Detect which cell encompasses the target text, then output its [X, Y] center coordinate. 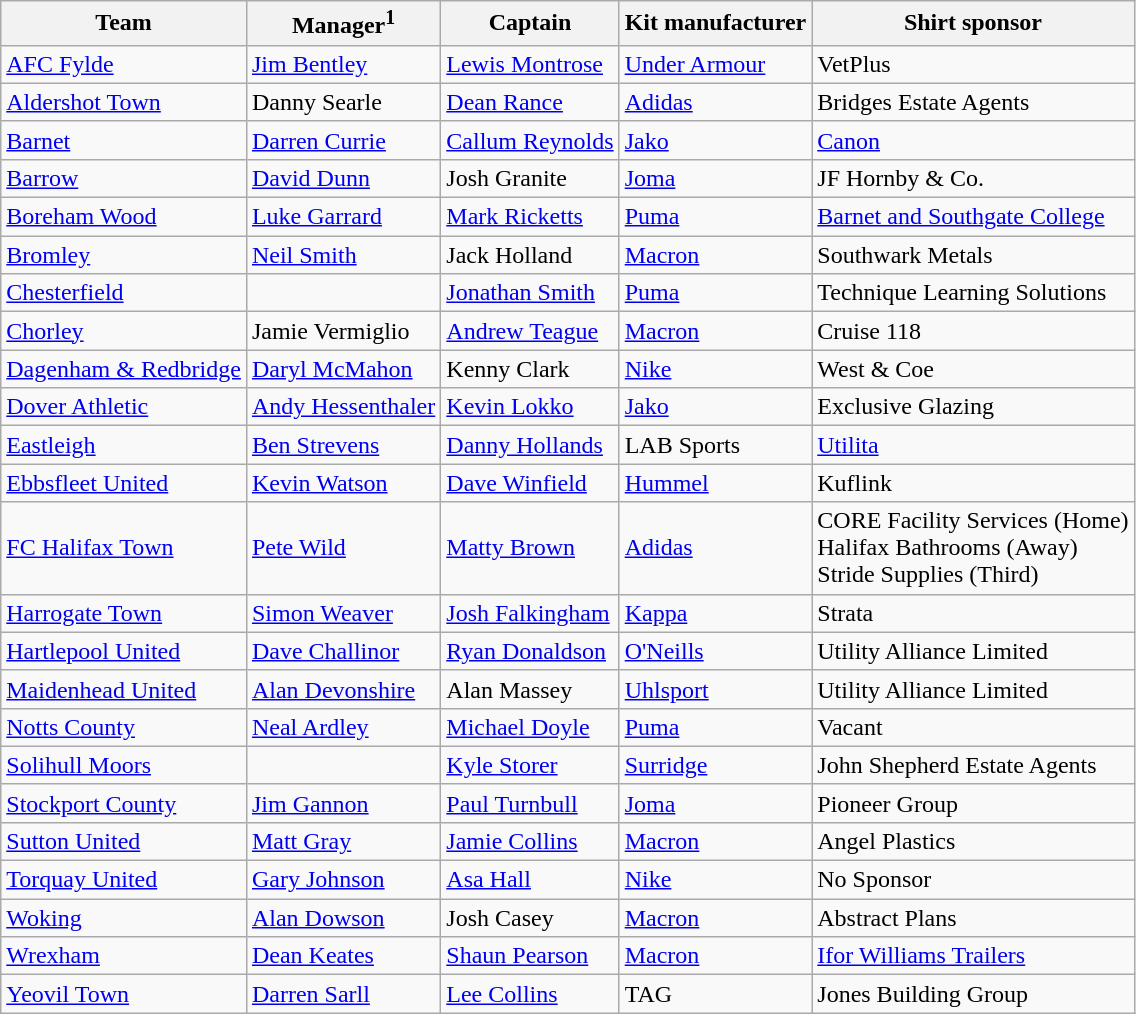
Barnet [124, 140]
Yeovil Town [124, 994]
Chorley [124, 331]
Alan Massey [530, 689]
Barnet and Southgate College [973, 217]
Canon [973, 140]
Barrow [124, 178]
Eastleigh [124, 445]
Kevin Watson [343, 483]
Harrogate Town [124, 613]
Asa Hall [530, 880]
Bridges Estate Agents [973, 102]
Jim Bentley [343, 64]
Ebbsfleet United [124, 483]
CORE Facility Services (Home) Halifax Bathrooms (Away) Stride Supplies (Third) [973, 548]
Jim Gannon [343, 803]
O'Neills [716, 651]
AFC Fylde [124, 64]
Kevin Lokko [530, 407]
Manager1 [343, 24]
Woking [124, 918]
FC Halifax Town [124, 548]
Southwark Metals [973, 255]
Notts County [124, 727]
Jonathan Smith [530, 293]
Kuflink [973, 483]
Utilita [973, 445]
Matty Brown [530, 548]
Wrexham [124, 956]
Shirt sponsor [973, 24]
No Sponsor [973, 880]
Darren Currie [343, 140]
Shaun Pearson [530, 956]
Kit manufacturer [716, 24]
Jones Building Group [973, 994]
Captain [530, 24]
Torquay United [124, 880]
Dave Winfield [530, 483]
Kappa [716, 613]
Stockport County [124, 803]
Luke Garrard [343, 217]
Gary Johnson [343, 880]
John Shepherd Estate Agents [973, 765]
Cruise 118 [973, 331]
Ryan Donaldson [530, 651]
Aldershot Town [124, 102]
Vacant [973, 727]
Lee Collins [530, 994]
Lewis Montrose [530, 64]
Maidenhead United [124, 689]
Kenny Clark [530, 369]
Under Armour [716, 64]
Angel Plastics [973, 841]
Jack Holland [530, 255]
Surridge [716, 765]
Dave Challinor [343, 651]
Michael Doyle [530, 727]
LAB Sports [716, 445]
Dover Athletic [124, 407]
Danny Hollands [530, 445]
Josh Granite [530, 178]
Exclusive Glazing [973, 407]
Jamie Collins [530, 841]
Jamie Vermiglio [343, 331]
Bromley [124, 255]
Josh Casey [530, 918]
JF Hornby & Co. [973, 178]
Andy Hessenthaler [343, 407]
Boreham Wood [124, 217]
Simon Weaver [343, 613]
Andrew Teague [530, 331]
Pioneer Group [973, 803]
Abstract Plans [973, 918]
Callum Reynolds [530, 140]
David Dunn [343, 178]
Daryl McMahon [343, 369]
Sutton United [124, 841]
Darren Sarll [343, 994]
Ifor Williams Trailers [973, 956]
Technique Learning Solutions [973, 293]
Dagenham & Redbridge [124, 369]
Chesterfield [124, 293]
Uhlsport [716, 689]
Alan Devonshire [343, 689]
Matt Gray [343, 841]
Neal Ardley [343, 727]
Josh Falkingham [530, 613]
Hartlepool United [124, 651]
Paul Turnbull [530, 803]
Solihull Moors [124, 765]
Dean Rance [530, 102]
Ben Strevens [343, 445]
Dean Keates [343, 956]
Kyle Storer [530, 765]
Danny Searle [343, 102]
Neil Smith [343, 255]
VetPlus [973, 64]
TAG [716, 994]
Strata [973, 613]
Mark Ricketts [530, 217]
Pete Wild [343, 548]
Hummel [716, 483]
West & Coe [973, 369]
Team [124, 24]
Alan Dowson [343, 918]
